Output the (x, y) coordinate of the center of the cell containing the given text.  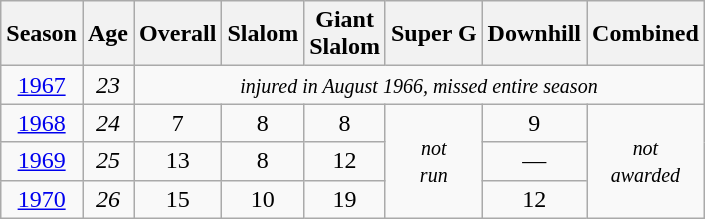
1970 (42, 199)
Downhill (534, 34)
23 (108, 85)
24 (108, 123)
7 (178, 123)
1969 (42, 161)
Super G (434, 34)
injured in August 1966, missed entire season (420, 85)
— (534, 161)
GiantSlalom (345, 34)
1967 (42, 85)
Slalom (263, 34)
Season (42, 34)
1968 (42, 123)
15 (178, 199)
9 (534, 123)
19 (345, 199)
notrun (434, 161)
13 (178, 161)
Age (108, 34)
notawarded (646, 161)
Overall (178, 34)
Combined (646, 34)
26 (108, 199)
25 (108, 161)
10 (263, 199)
